Return (x, y) of the center of cell containing provided text 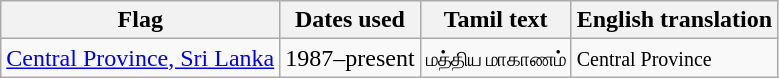
Tamil text (496, 20)
Central Province (674, 58)
மத்திய மாகாணம் (496, 58)
Flag (140, 20)
1987–present (350, 58)
Central Province, Sri Lanka (140, 58)
Dates used (350, 20)
English translation (674, 20)
